Determine the (X, Y) coordinate at the center of the cell enclosing the given text.  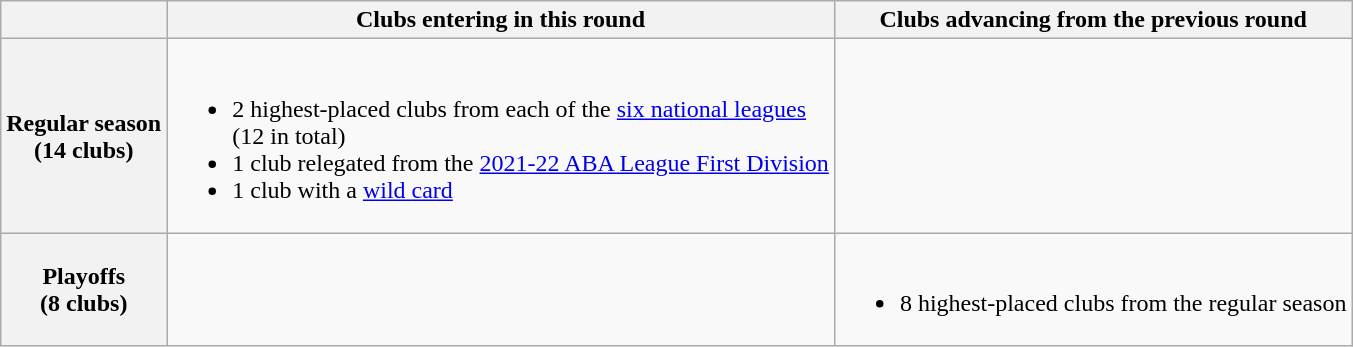
Clubs advancing from the previous round (1093, 20)
8 highest-placed clubs from the regular season (1093, 290)
Playoffs(8 clubs) (84, 290)
Regular season(14 clubs) (84, 136)
Clubs entering in this round (501, 20)
